Extract the (x, y) coordinate from the center of the cell holding the provided text.  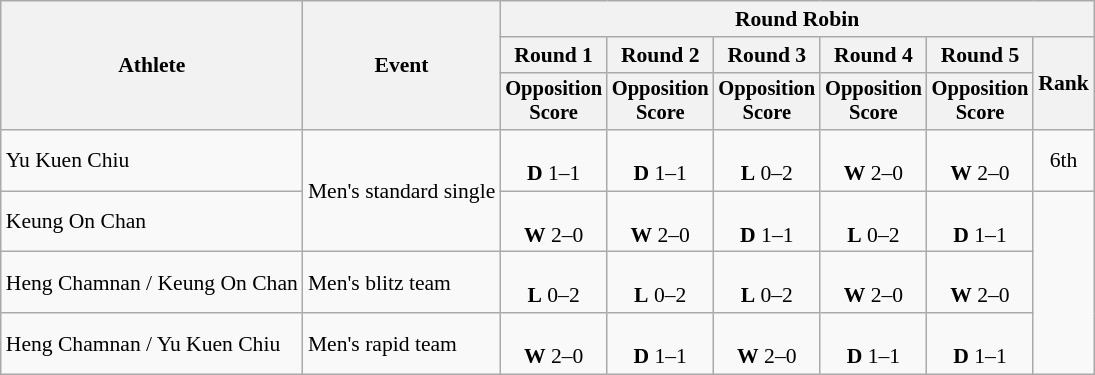
Men's blitz team (402, 282)
Round 2 (660, 55)
Rank (1064, 84)
Keung On Chan (152, 222)
Round Robin (797, 19)
Athlete (152, 66)
Round 1 (554, 55)
Heng Chamnan / Yu Kuen Chiu (152, 344)
Round 5 (980, 55)
Yu Kuen Chiu (152, 160)
Event (402, 66)
Round 4 (874, 55)
Heng Chamnan / Keung On Chan (152, 282)
Men's rapid team (402, 344)
6th (1064, 160)
Men's standard single (402, 191)
Round 3 (768, 55)
